Return the [x, y] coordinate for the center point of the cell that contains the specified text.  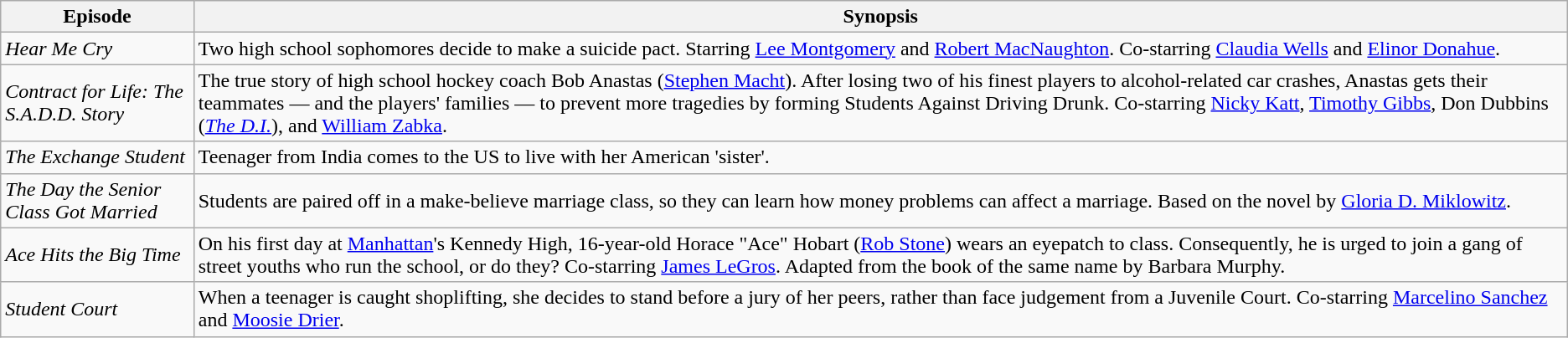
The Day the Senior Class Got Married [97, 201]
The Exchange Student [97, 157]
Contract for Life: The S.A.D.D. Story [97, 103]
Synopsis [880, 17]
Ace Hits the Big Time [97, 254]
Student Court [97, 310]
Hear Me Cry [97, 49]
Teenager from India comes to the US to live with her American 'sister'. [880, 157]
Episode [97, 17]
